Output the (X, Y) coordinate of the center of the cell containing the given text.  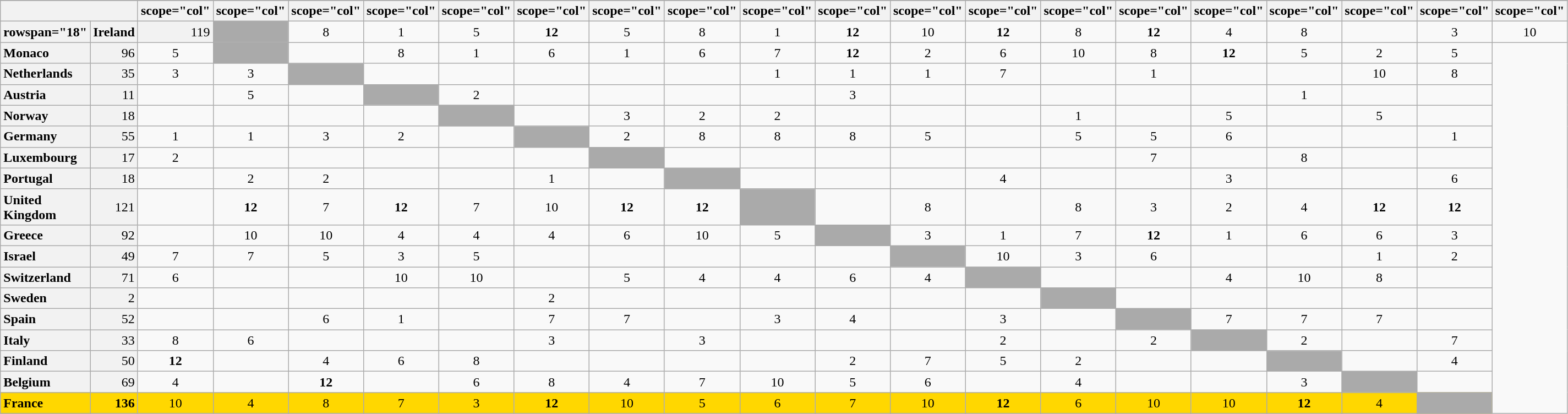
Portugal (45, 178)
52 (114, 319)
136 (114, 403)
Finland (45, 361)
121 (114, 207)
55 (114, 137)
Germany (45, 137)
United Kingdom (45, 207)
Greece (45, 235)
33 (114, 340)
Italy (45, 340)
Monaco (45, 53)
Spain (45, 319)
Austria (45, 95)
49 (114, 256)
Belgium (45, 382)
Switzerland (45, 277)
119 (175, 32)
rowspan="18" (45, 32)
69 (114, 382)
Norway (45, 116)
Ireland (114, 32)
50 (114, 361)
11 (114, 95)
96 (114, 53)
France (45, 403)
Sweden (45, 298)
17 (114, 157)
Israel (45, 256)
Luxembourg (45, 157)
71 (114, 277)
35 (114, 74)
92 (114, 235)
Netherlands (45, 74)
